Locate the cell with the specified text and output its [x, y] center coordinate. 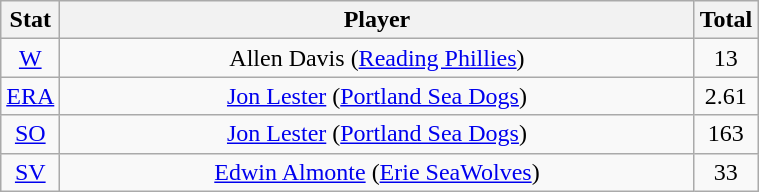
ERA [30, 96]
163 [726, 134]
SV [30, 172]
SO [30, 134]
W [30, 58]
Allen Davis (Reading Phillies) [377, 58]
2.61 [726, 96]
Edwin Almonte (Erie SeaWolves) [377, 172]
33 [726, 172]
13 [726, 58]
Stat [30, 20]
Total [726, 20]
Player [377, 20]
